Find where the given text appears and provide that cell's center as [x, y] coordinate. 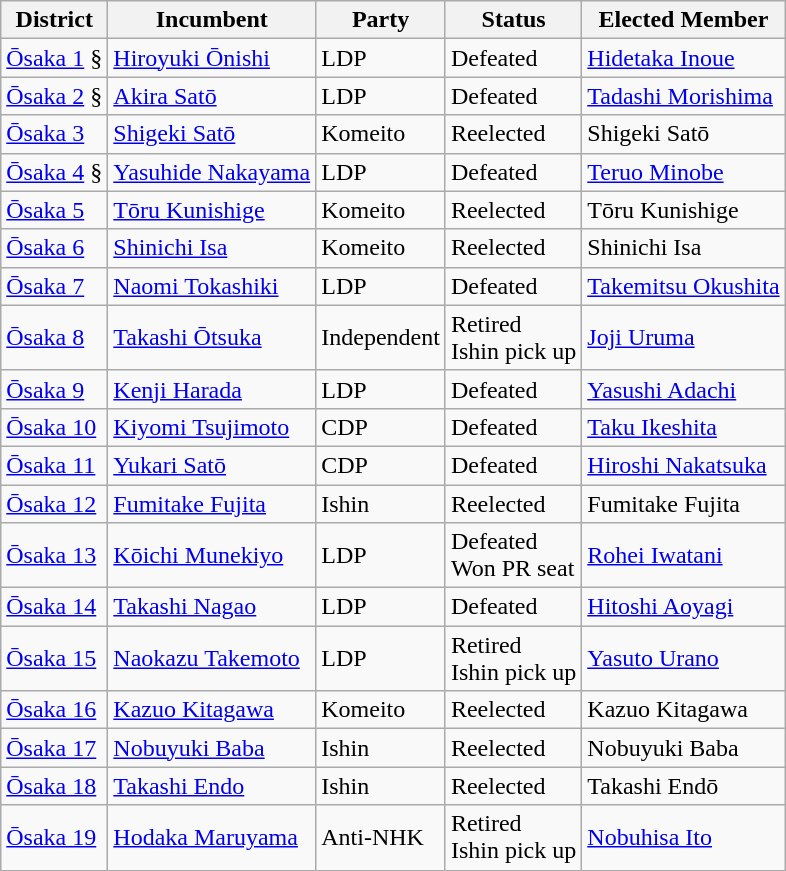
Ōsaka 6 [54, 248]
Elected Member [684, 20]
Party [381, 20]
Ōsaka 10 [54, 427]
Ōsaka 14 [54, 607]
Yukari Satō [212, 465]
Kenji Harada [212, 389]
Anti-NHK [381, 838]
Takashi Ōtsuka [212, 338]
Ōsaka 19 [54, 838]
Kiyomi Tsujimoto [212, 427]
Ōsaka 2 § [54, 96]
Nobuhisa Ito [684, 838]
Independent [381, 338]
Ōsaka 4 § [54, 172]
Hidetaka Inoue [684, 58]
Yasuto Urano [684, 658]
District [54, 20]
Takashi Nagao [212, 607]
Takashi Endo [212, 786]
Ōsaka 11 [54, 465]
Incumbent [212, 20]
Ōsaka 16 [54, 710]
Naomi Tokashiki [212, 286]
Tadashi Morishima [684, 96]
Ōsaka 17 [54, 748]
Yasuhide Nakayama [212, 172]
Ōsaka 7 [54, 286]
Joji Uruma [684, 338]
Ōsaka 15 [54, 658]
Hodaka Maruyama [212, 838]
Takashi Endō [684, 786]
Ōsaka 12 [54, 503]
Ōsaka 5 [54, 210]
Taku Ikeshita [684, 427]
Ōsaka 9 [54, 389]
Ōsaka 18 [54, 786]
Ōsaka 1 § [54, 58]
Hiroyuki Ōnishi [212, 58]
Teruo Minobe [684, 172]
Ōsaka 3 [54, 134]
Hitoshi Aoyagi [684, 607]
Ōsaka 13 [54, 556]
Status [513, 20]
DefeatedWon PR seat [513, 556]
Naokazu Takemoto [212, 658]
Takemitsu Okushita [684, 286]
Ōsaka 8 [54, 338]
Rohei Iwatani [684, 556]
Hiroshi Nakatsuka [684, 465]
Kōichi Munekiyo [212, 556]
Akira Satō [212, 96]
Yasushi Adachi [684, 389]
